Identify which cell holds the provided text, then report its [x, y] central coordinate. 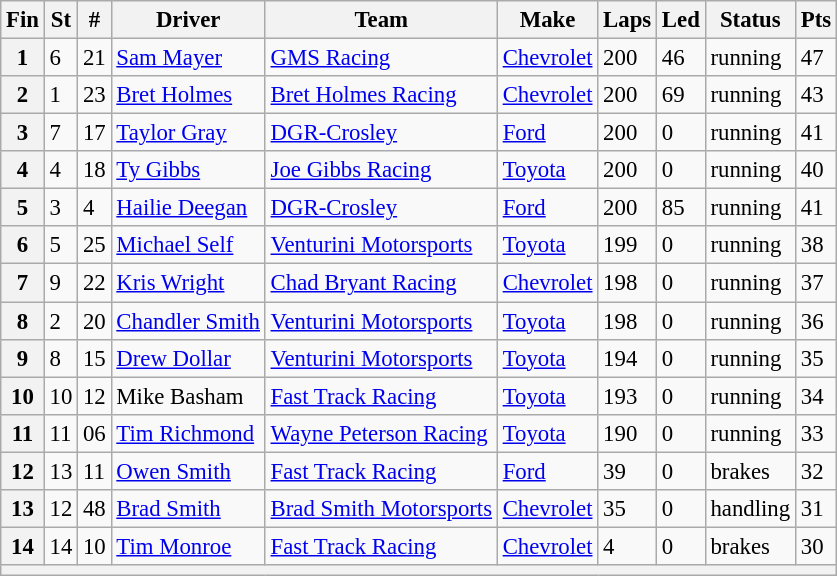
31 [816, 509]
43 [816, 95]
Laps [628, 20]
# [94, 20]
20 [94, 321]
Drew Dollar [188, 358]
Owen Smith [188, 471]
34 [816, 396]
17 [94, 133]
Wayne Peterson Racing [381, 433]
GMS Racing [381, 58]
32 [816, 471]
Taylor Gray [188, 133]
199 [628, 245]
Brad Smith [188, 509]
25 [94, 245]
69 [682, 95]
Mike Basham [188, 396]
Ty Gibbs [188, 170]
190 [628, 433]
Pts [816, 20]
Driver [188, 20]
33 [816, 433]
37 [816, 283]
22 [94, 283]
Tim Monroe [188, 546]
193 [628, 396]
Fin [23, 20]
Brad Smith Motorsports [381, 509]
Make [547, 20]
21 [94, 58]
194 [628, 358]
Chad Bryant Racing [381, 283]
36 [816, 321]
Michael Self [188, 245]
Team [381, 20]
48 [94, 509]
Led [682, 20]
06 [94, 433]
Tim Richmond [188, 433]
Hailie Deegan [188, 208]
47 [816, 58]
23 [94, 95]
Joe Gibbs Racing [381, 170]
85 [682, 208]
Bret Holmes [188, 95]
18 [94, 170]
Status [750, 20]
46 [682, 58]
handling [750, 509]
38 [816, 245]
Bret Holmes Racing [381, 95]
15 [94, 358]
Kris Wright [188, 283]
30 [816, 546]
40 [816, 170]
Chandler Smith [188, 321]
39 [628, 471]
St [60, 20]
Sam Mayer [188, 58]
